Detect which cell encompasses the target text, then output its (X, Y) center coordinate. 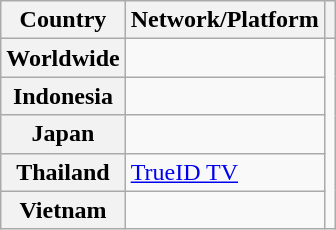
Worldwide (63, 58)
Network/Platform (224, 20)
TrueID TV (224, 172)
Japan (63, 134)
Country (63, 20)
Indonesia (63, 96)
Vietnam (63, 210)
Thailand (63, 172)
